Find where the given text appears and provide that cell's center as (x, y) coordinate. 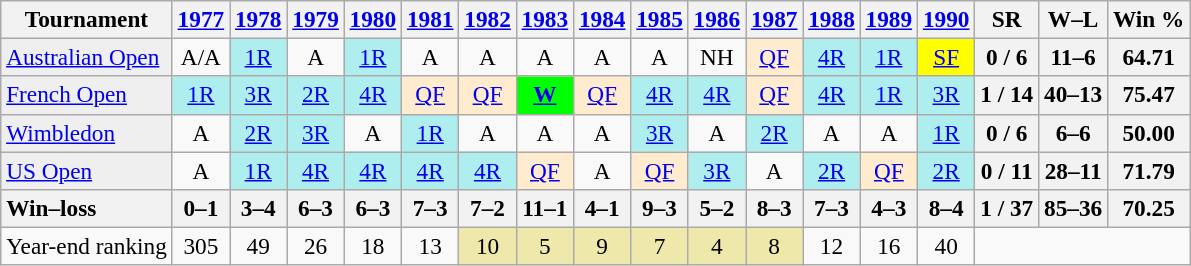
26 (316, 246)
11–6 (1074, 57)
64.71 (1149, 57)
1980 (372, 19)
16 (888, 246)
1 / 37 (1007, 208)
0 / 11 (1007, 170)
75.47 (1149, 95)
Wimbledon (86, 133)
SR (1007, 19)
1981 (430, 19)
4–1 (602, 208)
A/A (200, 57)
8 (774, 246)
Tournament (86, 19)
3–4 (258, 208)
0–1 (200, 208)
NH (716, 57)
Year-end ranking (86, 246)
Australian Open (86, 57)
10 (488, 246)
85–36 (1074, 208)
1985 (660, 19)
50.00 (1149, 133)
12 (832, 246)
9–3 (660, 208)
28–11 (1074, 170)
8–3 (774, 208)
11–1 (544, 208)
6–6 (1074, 133)
1988 (832, 19)
1979 (316, 19)
70.25 (1149, 208)
1990 (946, 19)
1982 (488, 19)
Win % (1149, 19)
18 (372, 246)
1983 (544, 19)
SF (946, 57)
13 (430, 246)
40–13 (1074, 95)
1986 (716, 19)
French Open (86, 95)
7 (660, 246)
W–L (1074, 19)
1978 (258, 19)
7–2 (488, 208)
4 (716, 246)
71.79 (1149, 170)
1984 (602, 19)
1977 (200, 19)
W (544, 95)
US Open (86, 170)
4–3 (888, 208)
1987 (774, 19)
49 (258, 246)
Win–loss (86, 208)
305 (200, 246)
1989 (888, 19)
8–4 (946, 208)
40 (946, 246)
9 (602, 246)
5 (544, 246)
5–2 (716, 208)
1 / 14 (1007, 95)
